Extract the (X, Y) coordinate from the center of the cell holding the provided text.  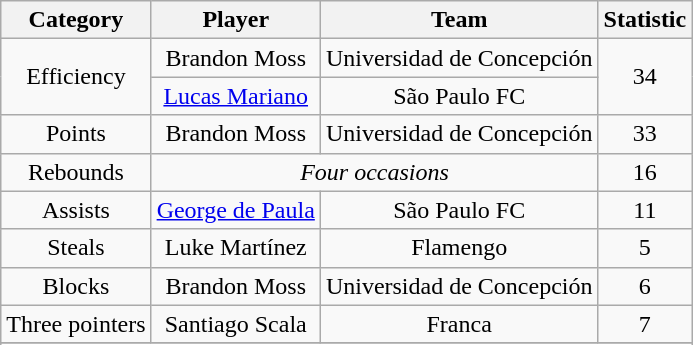
5 (645, 248)
33 (645, 134)
Points (76, 134)
Franca (459, 324)
34 (645, 77)
Assists (76, 210)
11 (645, 210)
Blocks (76, 286)
Three pointers (76, 324)
Team (459, 20)
Category (76, 20)
Rebounds (76, 172)
16 (645, 172)
7 (645, 324)
Lucas Mariano (236, 96)
Santiago Scala (236, 324)
Four occasions (374, 172)
Flamengo (459, 248)
6 (645, 286)
Efficiency (76, 77)
Player (236, 20)
Steals (76, 248)
George de Paula (236, 210)
Statistic (645, 20)
Luke Martínez (236, 248)
